Search for the cell housing the specified text and yield its (x, y) center coordinate. 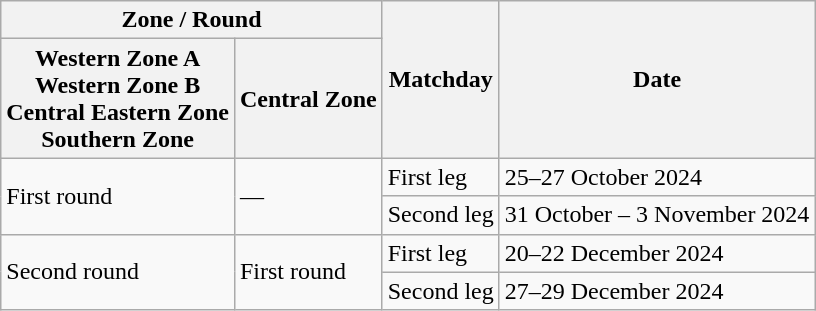
Central Zone (308, 98)
Zone / Round (192, 20)
Western Zone AWestern Zone BCentral Eastern ZoneSouthern Zone (118, 98)
Matchday (440, 80)
25–27 October 2024 (657, 177)
20–22 December 2024 (657, 253)
31 October – 3 November 2024 (657, 215)
— (308, 196)
27–29 December 2024 (657, 291)
Date (657, 80)
Second round (118, 272)
